Find where the given text appears and provide that cell's center as [x, y] coordinate. 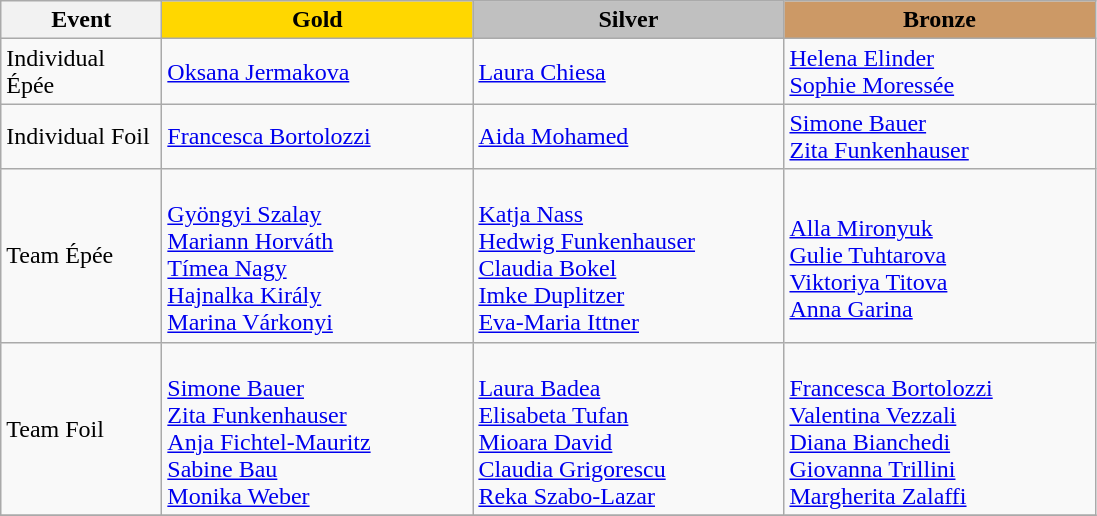
Bronze [940, 20]
Laura Badea Elisabeta Tufan Mioara David Claudia Grigorescu Reka Szabo-Lazar [628, 428]
Laura Chiesa [628, 72]
Oksana Jermakova [318, 72]
Francesca Bortolozzi [318, 136]
Helena Elinder Sophie Moressée [940, 72]
Gyöngyi Szalay Mariann Horváth Tímea Nagy Hajnalka Király Marina Várkonyi [318, 256]
Gold [318, 20]
Individual Foil [82, 136]
Katja Nass Hedwig Funkenhauser Claudia Bokel Imke Duplitzer Eva-Maria Ittner [628, 256]
Francesca Bortolozzi Valentina Vezzali Diana Bianchedi Giovanna Trillini Margherita Zalaffi [940, 428]
Alla Mironyuk Gulie Tuhtarova Viktoriya Titova Anna Garina [940, 256]
Event [82, 20]
Simone Bauer Zita Funkenhauser [940, 136]
Team Foil [82, 428]
Simone Bauer Zita Funkenhauser Anja Fichtel-Mauritz Sabine Bau Monika Weber [318, 428]
Aida Mohamed [628, 136]
Team Épée [82, 256]
Individual Épée [82, 72]
Silver [628, 20]
